Search for the cell housing the specified text and yield its (x, y) center coordinate. 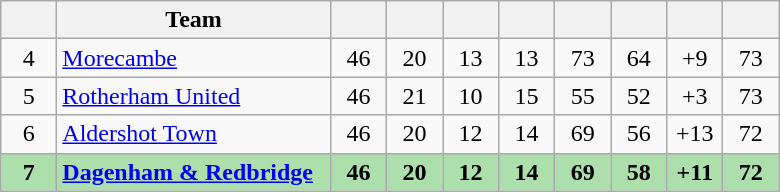
+3 (695, 96)
Dagenham & Redbridge (194, 172)
55 (583, 96)
56 (639, 134)
64 (639, 58)
Aldershot Town (194, 134)
15 (527, 96)
52 (639, 96)
6 (29, 134)
Rotherham United (194, 96)
4 (29, 58)
21 (414, 96)
7 (29, 172)
Team (194, 20)
10 (470, 96)
Morecambe (194, 58)
58 (639, 172)
+9 (695, 58)
5 (29, 96)
+13 (695, 134)
+11 (695, 172)
